Identify which cell holds the provided text, then report its (x, y) central coordinate. 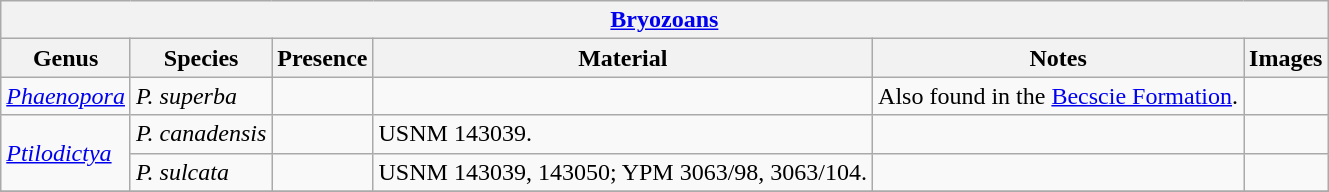
Presence (322, 58)
Phaenopora (66, 96)
Also found in the Becscie Formation. (1058, 96)
P. canadensis (200, 134)
P. sulcata (200, 172)
USNM 143039. (623, 134)
Material (623, 58)
Ptilodictya (66, 153)
Bryozoans (664, 20)
Images (1286, 58)
Notes (1058, 58)
Species (200, 58)
P. superba (200, 96)
Genus (66, 58)
USNM 143039, 143050; YPM 3063/98, 3063/104. (623, 172)
